Search for the cell housing the specified text and yield its [X, Y] center coordinate. 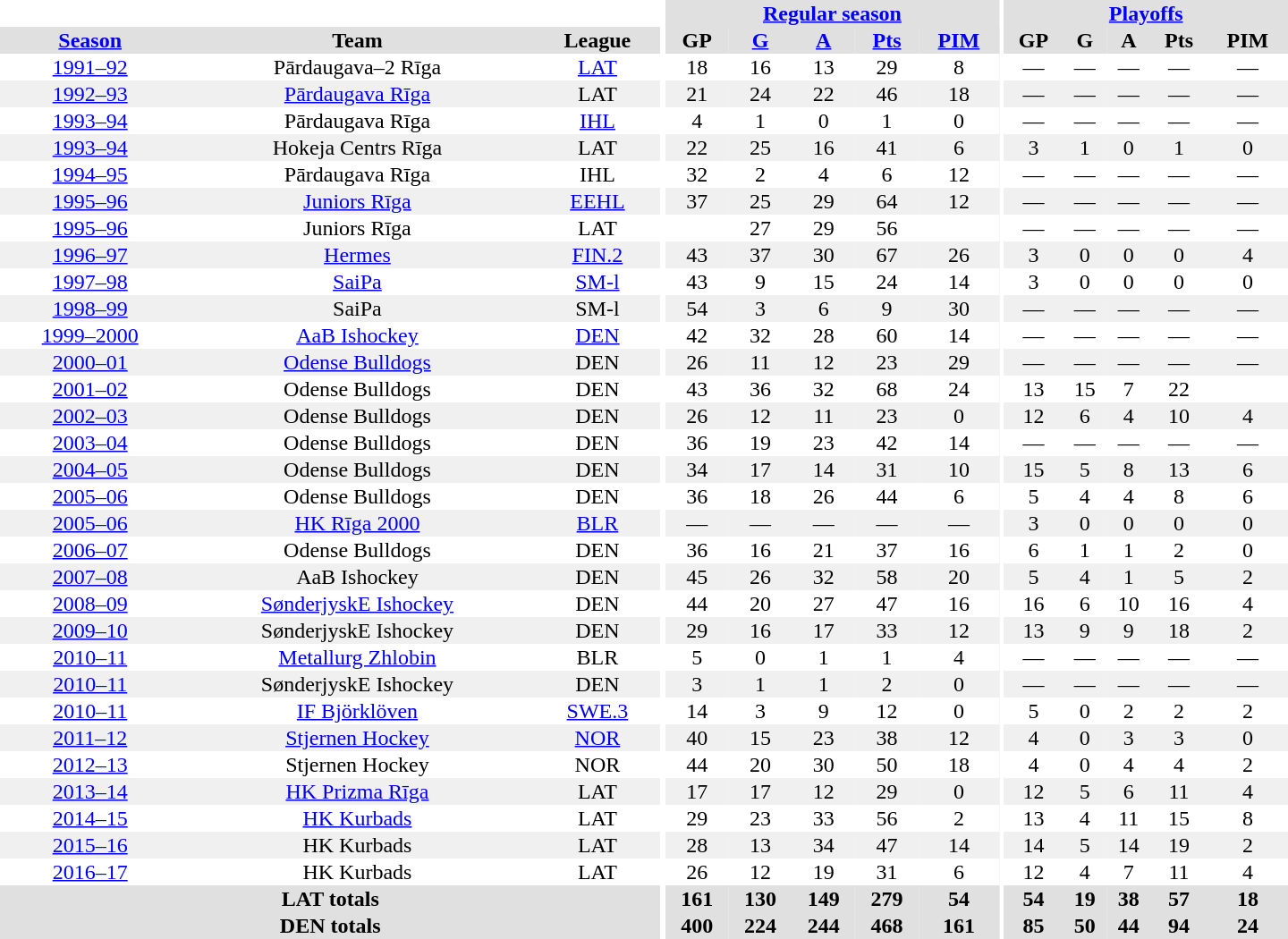
Hermes [357, 255]
58 [887, 577]
224 [760, 926]
Team [357, 40]
60 [887, 335]
85 [1033, 926]
2012–13 [89, 765]
Season [89, 40]
2013–14 [89, 791]
244 [823, 926]
2001–02 [89, 389]
64 [887, 201]
46 [887, 94]
2000–01 [89, 362]
57 [1179, 899]
2003–04 [89, 443]
LAT totals [330, 899]
2006–07 [89, 550]
IF Björklöven [357, 711]
1999–2000 [89, 335]
67 [887, 255]
Regular season [832, 13]
1991–92 [89, 67]
40 [698, 738]
1998–99 [89, 309]
1994–95 [89, 174]
2009–10 [89, 630]
2004–05 [89, 469]
2002–03 [89, 416]
45 [698, 577]
2016–17 [89, 872]
SWE.3 [597, 711]
League [597, 40]
Pārdaugava–2 Rīga [357, 67]
1997–98 [89, 282]
HK Prizma Rīga [357, 791]
130 [760, 899]
Hokeja Centrs Rīga [357, 148]
41 [887, 148]
468 [887, 926]
HK Rīga 2000 [357, 523]
149 [823, 899]
FIN.2 [597, 255]
1992–93 [89, 94]
1996–97 [89, 255]
2008–09 [89, 604]
94 [1179, 926]
EEHL [597, 201]
Metallurg Zhlobin [357, 657]
68 [887, 389]
279 [887, 899]
2014–15 [89, 818]
2015–16 [89, 845]
DEN totals [330, 926]
2011–12 [89, 738]
Playoffs [1146, 13]
400 [698, 926]
2007–08 [89, 577]
